Return the [X, Y] coordinate for the center point of the cell that contains the specified text.  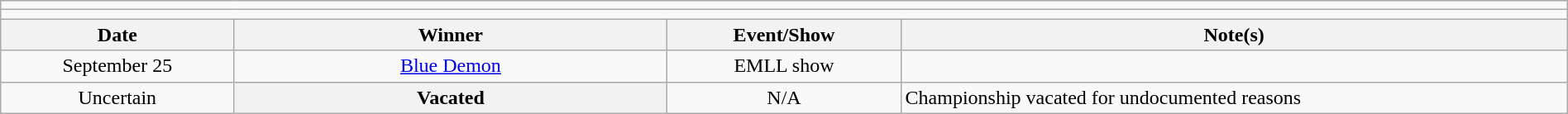
Note(s) [1234, 35]
Event/Show [784, 35]
Date [117, 35]
Uncertain [117, 97]
N/A [784, 97]
EMLL show [784, 66]
Winner [451, 35]
Vacated [451, 97]
Championship vacated for undocumented reasons [1234, 97]
September 25 [117, 66]
Blue Demon [451, 66]
